Return the [X, Y] coordinate for the center point of the cell that contains the specified text.  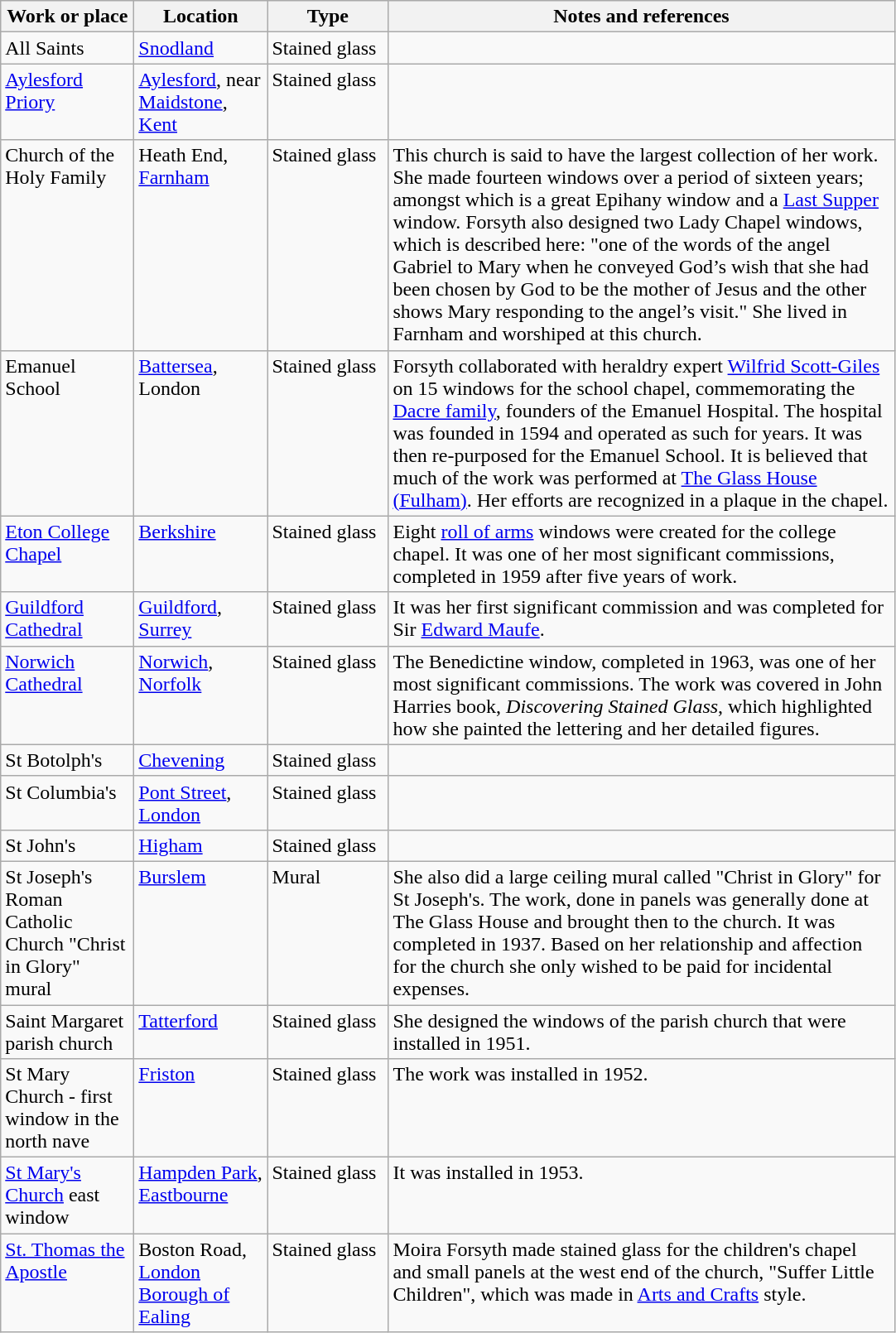
Burslem [200, 932]
Eton College Chapel [68, 554]
St John's [68, 845]
Saint Margaret parish church [68, 1032]
Norwich Cathedral [68, 695]
Location [200, 17]
Aylesford, near Maidstone, Kent [200, 102]
Friston [200, 1108]
Church of the Holy Family [68, 245]
Chevening [200, 760]
Boston Road, London Borough of Ealing [200, 1283]
All Saints [68, 48]
Berkshire [200, 554]
Guildford Cathedral [68, 619]
Heath End, Farnham [200, 245]
Hampden Park, Eastbourne [200, 1196]
Pont Street, London [200, 803]
St Joseph's Roman Catholic Church "Christ in Glory" mural [68, 932]
Mural [328, 932]
Norwich, Norfolk [200, 695]
St Botolph's [68, 760]
St Columbia's [68, 803]
She designed the windows of the parish church that were installed in 1951. [641, 1032]
Emanuel School [68, 433]
Guildford, Surrey [200, 619]
Snodland [200, 48]
Higham [200, 845]
It was her first significant commission and was completed for Sir Edward Maufe. [641, 619]
St. Thomas the Apostle [68, 1283]
It was installed in 1953. [641, 1196]
Work or place [68, 17]
Notes and references [641, 17]
Battersea, London [200, 433]
St Mary Church - first window in the north nave [68, 1108]
The work was installed in 1952. [641, 1108]
Tatterford [200, 1032]
Aylesford Priory [68, 102]
St Mary's Church east window [68, 1196]
Type [328, 17]
